Determine the [x, y] coordinate at the center of the cell enclosing the given text.  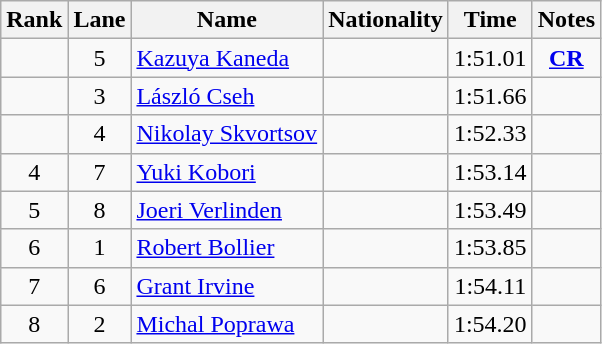
Joeri Verlinden [227, 210]
1:53.85 [490, 248]
1:51.01 [490, 58]
Michal Poprawa [227, 324]
1:52.33 [490, 134]
1:54.11 [490, 286]
Yuki Kobori [227, 172]
1:51.66 [490, 96]
László Cseh [227, 96]
1:53.49 [490, 210]
Robert Bollier [227, 248]
3 [100, 96]
Lane [100, 20]
Notes [566, 20]
CR [566, 58]
Rank [34, 20]
Time [490, 20]
Nikolay Skvortsov [227, 134]
1:54.20 [490, 324]
1:53.14 [490, 172]
2 [100, 324]
Nationality [386, 20]
1 [100, 248]
Name [227, 20]
Kazuya Kaneda [227, 58]
Grant Irvine [227, 286]
